Output the [X, Y] coordinate of the center of the cell containing the given text.  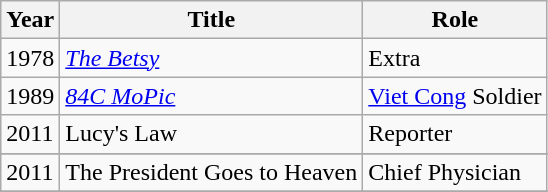
1989 [30, 96]
84C MoPic [212, 96]
Title [212, 20]
Year [30, 20]
Extra [455, 58]
Viet Cong Soldier [455, 96]
Lucy's Law [212, 134]
1978 [30, 58]
Reporter [455, 134]
The Betsy [212, 58]
Chief Physician [455, 172]
Role [455, 20]
The President Goes to Heaven [212, 172]
